Output the (X, Y) coordinate of the center of the cell containing the given text.  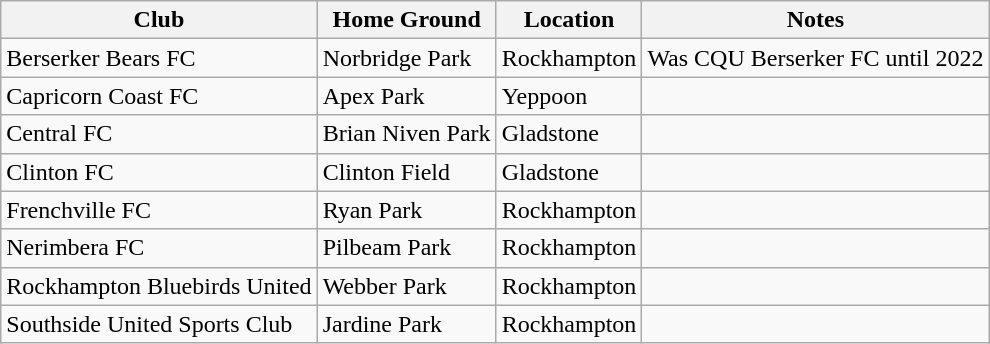
Central FC (159, 134)
Clinton FC (159, 172)
Clinton Field (406, 172)
Webber Park (406, 286)
Nerimbera FC (159, 248)
Jardine Park (406, 324)
Rockhampton Bluebirds United (159, 286)
Club (159, 20)
Capricorn Coast FC (159, 96)
Pilbeam Park (406, 248)
Frenchville FC (159, 210)
Berserker Bears FC (159, 58)
Home Ground (406, 20)
Southside United Sports Club (159, 324)
Yeppoon (569, 96)
Brian Niven Park (406, 134)
Norbridge Park (406, 58)
Location (569, 20)
Apex Park (406, 96)
Was CQU Berserker FC until 2022 (816, 58)
Ryan Park (406, 210)
Notes (816, 20)
